Identify which cell holds the provided text, then report its [X, Y] central coordinate. 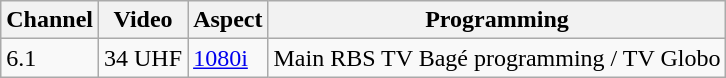
Channel [50, 20]
1080i [228, 58]
Main RBS TV Bagé programming / TV Globo [497, 58]
Aspect [228, 20]
34 UHF [144, 58]
Video [144, 20]
Programming [497, 20]
6.1 [50, 58]
